Find where the given text appears and provide that cell's center as [x, y] coordinate. 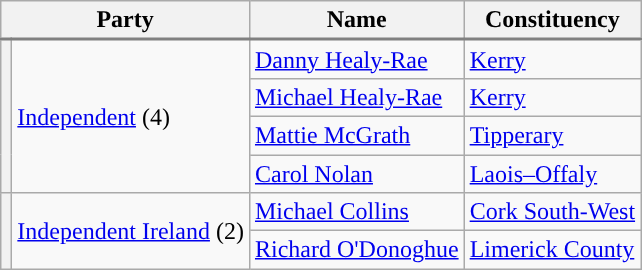
Limerick County [552, 250]
Constituency [552, 20]
Cork South-West [552, 212]
Independent Ireland (2) [131, 231]
Richard O'Donoghue [356, 250]
Laois–Offaly [552, 173]
Mattie McGrath [356, 135]
Name [356, 20]
Michael Collins [356, 212]
Michael Healy-Rae [356, 97]
Tipperary [552, 135]
Party [126, 20]
Independent (4) [131, 116]
Carol Nolan [356, 173]
Danny Healy-Rae [356, 60]
